Detect which cell encompasses the target text, then output its [X, Y] center coordinate. 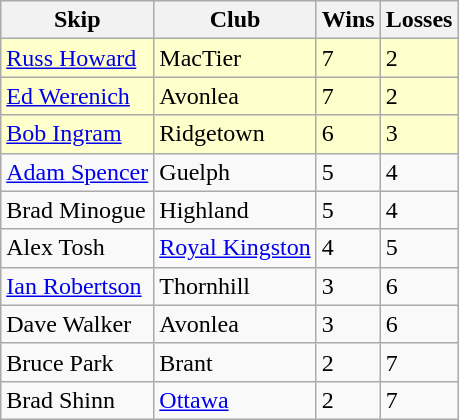
Russ Howard [78, 58]
Wins [348, 20]
Ottawa [235, 400]
Bob Ingram [78, 134]
Guelph [235, 172]
Royal Kingston [235, 248]
Ian Robertson [78, 286]
Adam Spencer [78, 172]
Dave Walker [78, 324]
Ridgetown [235, 134]
Skip [78, 20]
Highland [235, 210]
Brad Minogue [78, 210]
MacTier [235, 58]
Ed Werenich [78, 96]
Brant [235, 362]
Thornhill [235, 286]
Brad Shinn [78, 400]
Losses [419, 20]
Club [235, 20]
Alex Tosh [78, 248]
Bruce Park [78, 362]
